Extract the (X, Y) coordinate from the center of the cell holding the provided text.  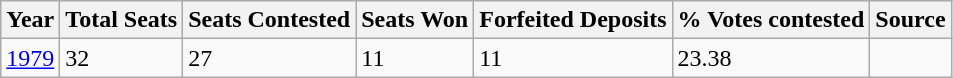
Source (910, 20)
Seats Contested (270, 20)
23.38 (771, 58)
% Votes contested (771, 20)
27 (270, 58)
1979 (30, 58)
Year (30, 20)
Total Seats (122, 20)
Seats Won (415, 20)
32 (122, 58)
Forfeited Deposits (573, 20)
